Scan for the cell matching the given text and deliver its (X, Y) coordinate at center. 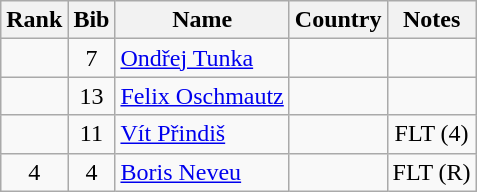
FLT (4) (432, 134)
Notes (432, 20)
13 (92, 96)
FLT (R) (432, 172)
Boris Neveu (202, 172)
11 (92, 134)
Name (202, 20)
7 (92, 58)
Ondřej Tunka (202, 58)
Vít Přindiš (202, 134)
Bib (92, 20)
Rank (34, 20)
Felix Oschmautz (202, 96)
Country (338, 20)
